Scan for the cell matching the given text and deliver its [x, y] coordinate at center. 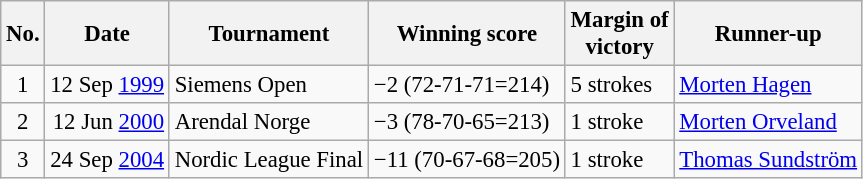
−3 (78-70-65=213) [468, 122]
Margin ofvictory [620, 34]
12 Jun 2000 [107, 122]
Tournament [268, 34]
12 Sep 1999 [107, 85]
Morten Orveland [768, 122]
24 Sep 2004 [107, 160]
Morten Hagen [768, 85]
−2 (72-71-71=214) [468, 85]
1 [23, 85]
Arendal Norge [268, 122]
Siemens Open [268, 85]
No. [23, 34]
Winning score [468, 34]
2 [23, 122]
5 strokes [620, 85]
Date [107, 34]
Thomas Sundström [768, 160]
Nordic League Final [268, 160]
−11 (70-67-68=205) [468, 160]
3 [23, 160]
Runner-up [768, 34]
